For the text-containing cell, return its midpoint in (X, Y) coordinate format. 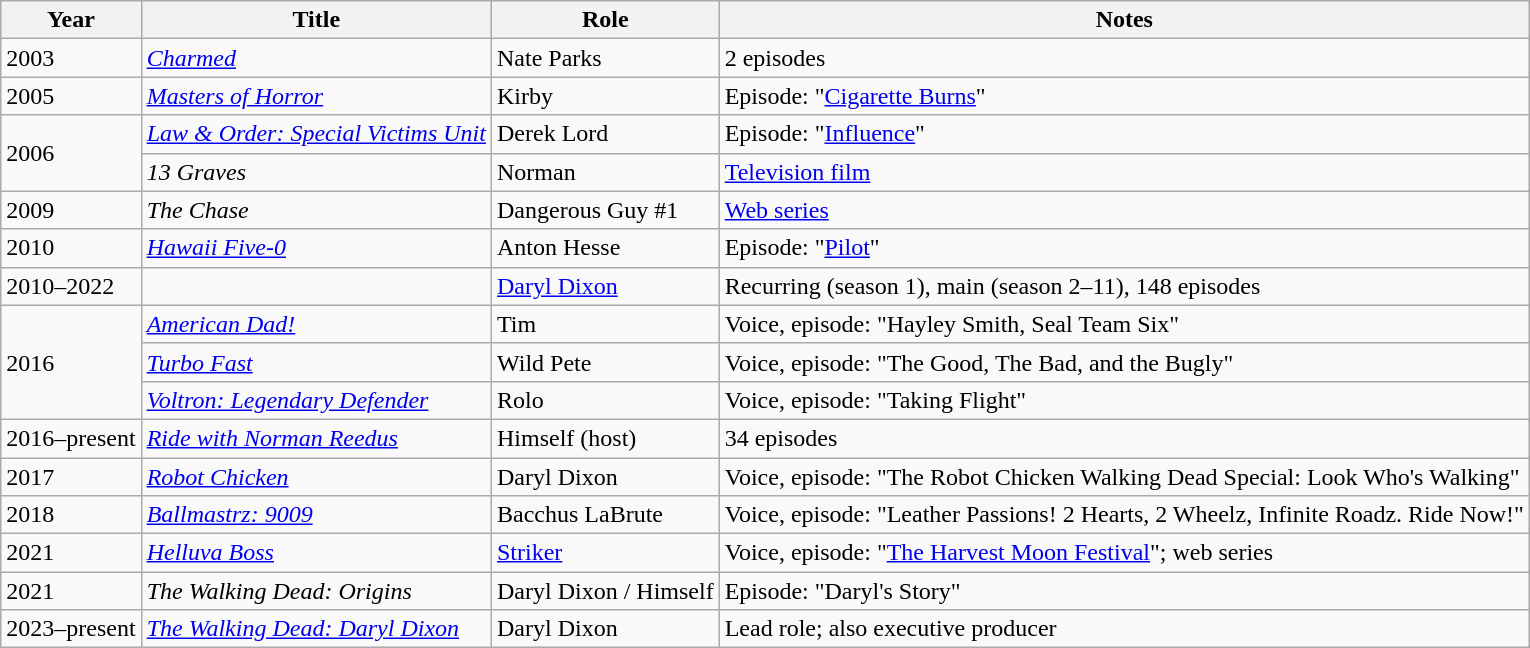
2016–present (71, 438)
Bacchus LaBrute (605, 515)
Anton Hesse (605, 248)
2009 (71, 210)
The Chase (316, 210)
Voice, episode: "The Harvest Moon Festival"; web series (1124, 553)
Wild Pete (605, 362)
Derek Lord (605, 134)
Ballmastrz: 9009 (316, 515)
Episode: "Daryl's Story" (1124, 591)
2016 (71, 362)
2 episodes (1124, 58)
2018 (71, 515)
Hawaii Five-0 (316, 248)
2010–2022 (71, 286)
Ride with Norman Reedus (316, 438)
Year (71, 20)
2017 (71, 477)
Tim (605, 324)
American Dad! (316, 324)
Himself (host) (605, 438)
Web series (1124, 210)
2006 (71, 153)
Nate Parks (605, 58)
Television film (1124, 172)
Role (605, 20)
Voice, episode: "Leather Passions! 2 Hearts, 2 Wheelz, Infinite Roadz. Ride Now!" (1124, 515)
Episode: "Influence" (1124, 134)
Norman (605, 172)
2010 (71, 248)
Helluva Boss (316, 553)
34 episodes (1124, 438)
Voice, episode: "The Robot Chicken Walking Dead Special: Look Who's Walking" (1124, 477)
Masters of Horror (316, 96)
Episode: "Cigarette Burns" (1124, 96)
Turbo Fast (316, 362)
The Walking Dead: Daryl Dixon (316, 629)
Voice, episode: "Hayley Smith, Seal Team Six" (1124, 324)
Episode: "Pilot" (1124, 248)
Recurring (season 1), main (season 2–11), 148 episodes (1124, 286)
13 Graves (316, 172)
Kirby (605, 96)
Robot Chicken (316, 477)
2005 (71, 96)
The Walking Dead: Origins (316, 591)
Notes (1124, 20)
Voltron: Legendary Defender (316, 400)
Lead role; also executive producer (1124, 629)
2003 (71, 58)
Rolo (605, 400)
Title (316, 20)
Voice, episode: "The Good, The Bad, and the Bugly" (1124, 362)
Law & Order: Special Victims Unit (316, 134)
Striker (605, 553)
Charmed (316, 58)
2023–present (71, 629)
Voice, episode: "Taking Flight" (1124, 400)
Dangerous Guy #1 (605, 210)
Daryl Dixon / Himself (605, 591)
